Capture the cell that displays the provided text and extract its (X, Y) central coordinate. 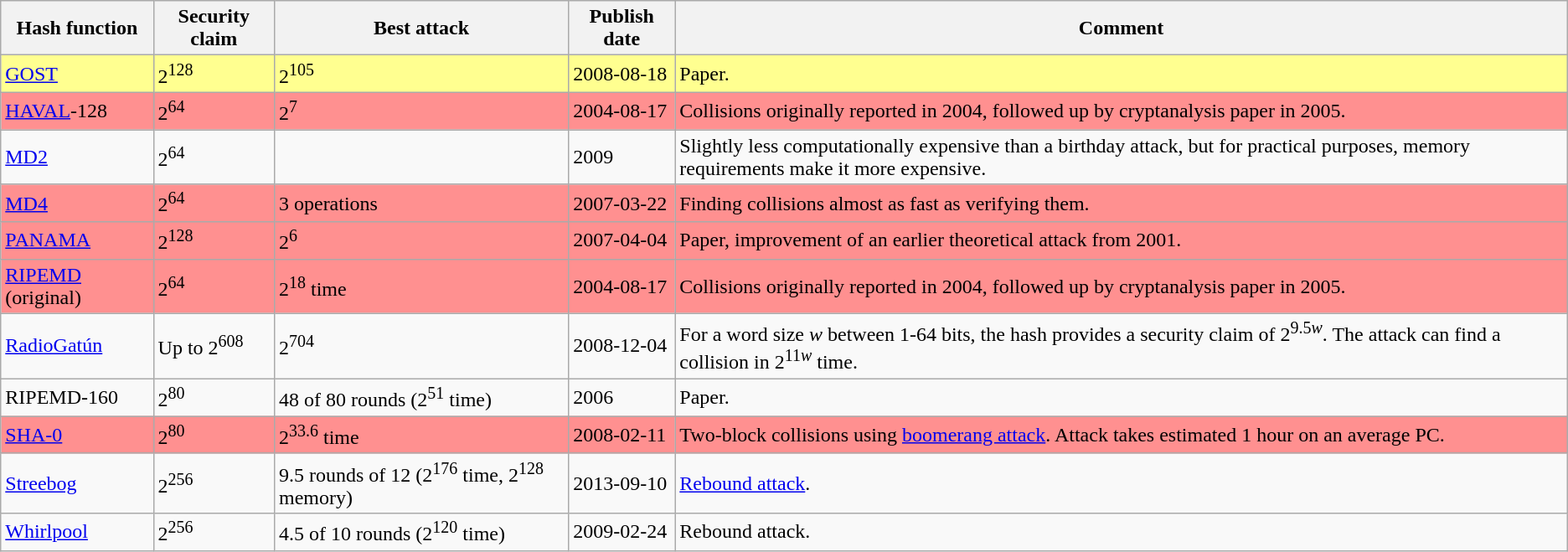
Streebog (77, 483)
9.5 rounds of 12 (2176 time, 2128 memory) (420, 483)
Hash function (77, 28)
2105 (420, 74)
2007-04-04 (622, 241)
233.6 time (420, 436)
2008-08-18 (622, 74)
Security claim (214, 28)
Best attack (420, 28)
2008-02-11 (622, 436)
Two-block collisions using boomerang attack. Attack takes estimated 1 hour on an average PC. (1121, 436)
2009-02-24 (622, 533)
Slightly less computationally expensive than a birthday attack, but for practical purposes, memory requirements make it more expensive. (1121, 157)
SHA-0 (77, 436)
26 (420, 241)
RadioGatún (77, 346)
218 time (420, 286)
MD2 (77, 157)
Paper, improvement of an earlier theoretical attack from 2001. (1121, 241)
HAVAL-128 (77, 111)
27 (420, 111)
4.5 of 10 rounds (2120 time) (420, 533)
2009 (622, 157)
48 of 80 rounds (251 time) (420, 397)
For a word size w between 1-64 bits, the hash provides a security claim of 29.5w. The attack can find a collision in 211w time. (1121, 346)
2013-09-10 (622, 483)
Whirlpool (77, 533)
GOST (77, 74)
RIPEMD-160 (77, 397)
PANAMA (77, 241)
Publish date (622, 28)
Up to 2608 (214, 346)
Finding collisions almost as fast as verifying them. (1121, 203)
2006 (622, 397)
2007-03-22 (622, 203)
Comment (1121, 28)
3 operations (420, 203)
RIPEMD (original) (77, 286)
MD4 (77, 203)
2008-12-04 (622, 346)
2704 (420, 346)
